Determine the (x, y) coordinate at the center of the cell enclosing the given text.  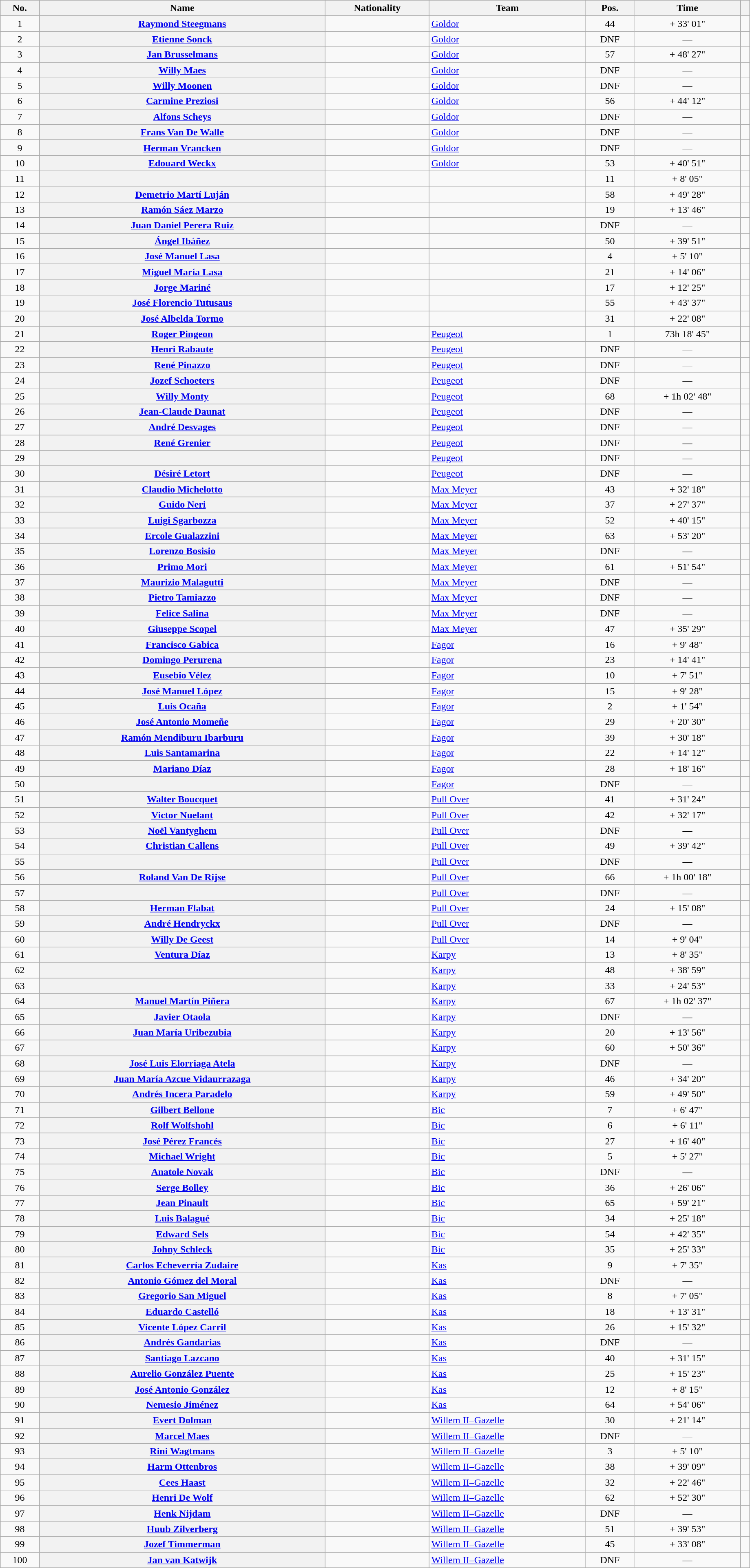
72 (20, 1125)
Jan Brusselmans (182, 55)
Maurizio Malagutti (182, 582)
+ 40' 15" (688, 520)
+ 39' 09" (688, 1467)
Gregorio San Miguel (182, 1296)
Guido Neri (182, 505)
José Antonio Momeñe (182, 722)
+ 39' 51" (688, 241)
86 (20, 1343)
René Pinazzo (182, 365)
Andrés Gandarias (182, 1343)
José Antonio González (182, 1389)
+ 1h 00' 18" (688, 877)
Luis Santamarina (182, 753)
+ 53' 20" (688, 536)
73h 18' 45" (688, 334)
+ 43' 37" (688, 303)
77 (20, 1203)
+ 9' 28" (688, 691)
André Desvages (182, 427)
+ 13' 46" (688, 210)
Victor Nuelant (182, 815)
+ 35' 29" (688, 629)
89 (20, 1389)
Willy Moonen (182, 86)
+ 40' 51" (688, 163)
Herman Flabat (182, 908)
96 (20, 1498)
+ 15' 23" (688, 1374)
74 (20, 1156)
Willy De Geest (182, 939)
+ 49' 28" (688, 194)
+ 49' 50" (688, 1094)
+ 8' 15" (688, 1389)
Serge Bolley (182, 1188)
+ 44' 12" (688, 101)
Frans Van De Walle (182, 132)
92 (20, 1435)
+ 51' 54" (688, 567)
Henri Rabaute (182, 349)
95 (20, 1482)
98 (20, 1529)
+ 52' 30" (688, 1498)
José Pérez Francés (182, 1141)
Jozef Schoeters (182, 380)
94 (20, 1467)
93 (20, 1451)
+ 18' 16" (688, 769)
+ 21' 14" (688, 1420)
Vicente López Carril (182, 1327)
No. (20, 8)
73 (20, 1141)
André Hendryckx (182, 923)
Raymond Steegmans (182, 24)
Luis Balagué (182, 1219)
Time (688, 8)
+ 1' 54" (688, 707)
Carlos Echeverría Zudaire (182, 1265)
+ 13' 56" (688, 1032)
83 (20, 1296)
Name (182, 8)
+ 50' 36" (688, 1048)
Ramón Mendiburu Ibarburu (182, 738)
+ 30' 18" (688, 738)
Noël Vantyghem (182, 830)
+ 26' 06" (688, 1188)
Rolf Wolfshohl (182, 1125)
+ 39' 42" (688, 846)
Mariano Díaz (182, 769)
82 (20, 1281)
Carmine Preziosi (182, 101)
Walter Boucquet (182, 799)
Huub Zilverberg (182, 1529)
Nationality (378, 8)
+ 22' 46" (688, 1482)
+ 9' 48" (688, 644)
Claudio Michelotto (182, 489)
René Grenier (182, 442)
Rini Wagtmans (182, 1451)
85 (20, 1327)
Juan María Uribezubia (182, 1032)
87 (20, 1358)
Team (507, 8)
79 (20, 1234)
+ 25' 33" (688, 1250)
Pos. (610, 8)
Juan Daniel Perera Ruiz (182, 225)
José Manuel Lasa (182, 256)
Francisco Gabica (182, 644)
+ 14' 41" (688, 660)
Lorenzo Bosisio (182, 551)
+ 16' 40" (688, 1141)
+ 5' 27" (688, 1156)
75 (20, 1172)
Ventura Díaz (182, 955)
90 (20, 1405)
99 (20, 1544)
José Florencio Tutusaus (182, 303)
Henri De Wolf (182, 1498)
Eusebio Vélez (182, 675)
Primo Mori (182, 567)
97 (20, 1513)
+ 1h 02' 48" (688, 396)
José Luis Elorriaga Atela (182, 1063)
+ 7' 51" (688, 675)
100 (20, 1560)
Christian Callens (182, 846)
+ 8' 05" (688, 179)
70 (20, 1094)
+ 48' 27" (688, 55)
+ 34' 20" (688, 1079)
+ 42' 35" (688, 1234)
Miguel María Lasa (182, 272)
+ 9' 04" (688, 939)
Johny Schleck (182, 1250)
+ 15' 08" (688, 908)
+ 27' 37" (688, 505)
+ 32' 18" (688, 489)
81 (20, 1265)
+ 1h 02' 37" (688, 1001)
Nemesio Jiménez (182, 1405)
+ 32' 17" (688, 815)
Jean Pinault (182, 1203)
Anatole Novak (182, 1172)
+ 7' 05" (688, 1296)
Manuel Martín Piñera (182, 1001)
+ 7' 35" (688, 1265)
+ 12' 25" (688, 287)
Luigi Sgarbozza (182, 520)
Marcel Maes (182, 1435)
Andrés Incera Paradelo (182, 1094)
+ 39' 53" (688, 1529)
+ 24' 53" (688, 986)
84 (20, 1312)
+ 31' 15" (688, 1358)
Ramón Sáez Marzo (182, 210)
José Albelda Tormo (182, 318)
Michael Wright (182, 1156)
Jean-Claude Daunat (182, 411)
71 (20, 1110)
Jozef Timmerman (182, 1544)
Juan María Azcue Vidaurrazaga (182, 1079)
Jorge Mariné (182, 287)
80 (20, 1250)
+ 38' 59" (688, 970)
Javier Otaola (182, 1017)
Harm Ottenbros (182, 1467)
Demetrio Martí Luján (182, 194)
Alfons Scheys (182, 117)
Edouard Weckx (182, 163)
69 (20, 1079)
+ 54' 06" (688, 1405)
+ 15' 32" (688, 1327)
Henk Nijdam (182, 1513)
Eduardo Castelló (182, 1312)
Gilbert Bellone (182, 1110)
Cees Haast (182, 1482)
+ 13' 31" (688, 1312)
Giuseppe Scopel (182, 629)
Roger Pingeon (182, 334)
Etienne Sonck (182, 39)
+ 8' 35" (688, 955)
Jan van Katwijk (182, 1560)
+ 22' 08" (688, 318)
Antonio Gómez del Moral (182, 1281)
Ercole Gualazzini (182, 536)
Pietro Tamiazzo (182, 598)
91 (20, 1420)
Willy Monty (182, 396)
78 (20, 1219)
Luis Ocaña (182, 707)
Herman Vrancken (182, 148)
Roland Van De Rijse (182, 877)
76 (20, 1188)
José Manuel López (182, 691)
+ 20' 30" (688, 722)
88 (20, 1374)
+ 31' 24" (688, 799)
+ 33' 08" (688, 1544)
+ 6' 11" (688, 1125)
Evert Dolman (182, 1420)
Ángel Ibáñez (182, 241)
+ 59' 21" (688, 1203)
Felice Salina (182, 613)
Willy Maes (182, 70)
Aurelio González Puente (182, 1374)
+ 6' 47" (688, 1110)
Edward Sels (182, 1234)
+ 14' 06" (688, 272)
Désiré Letort (182, 474)
+ 14' 12" (688, 753)
+ 33' 01" (688, 24)
+ 25' 18" (688, 1219)
Santiago Lazcano (182, 1358)
Domingo Perurena (182, 660)
